Return the [X, Y] coordinate for the center point of the cell that contains the specified text.  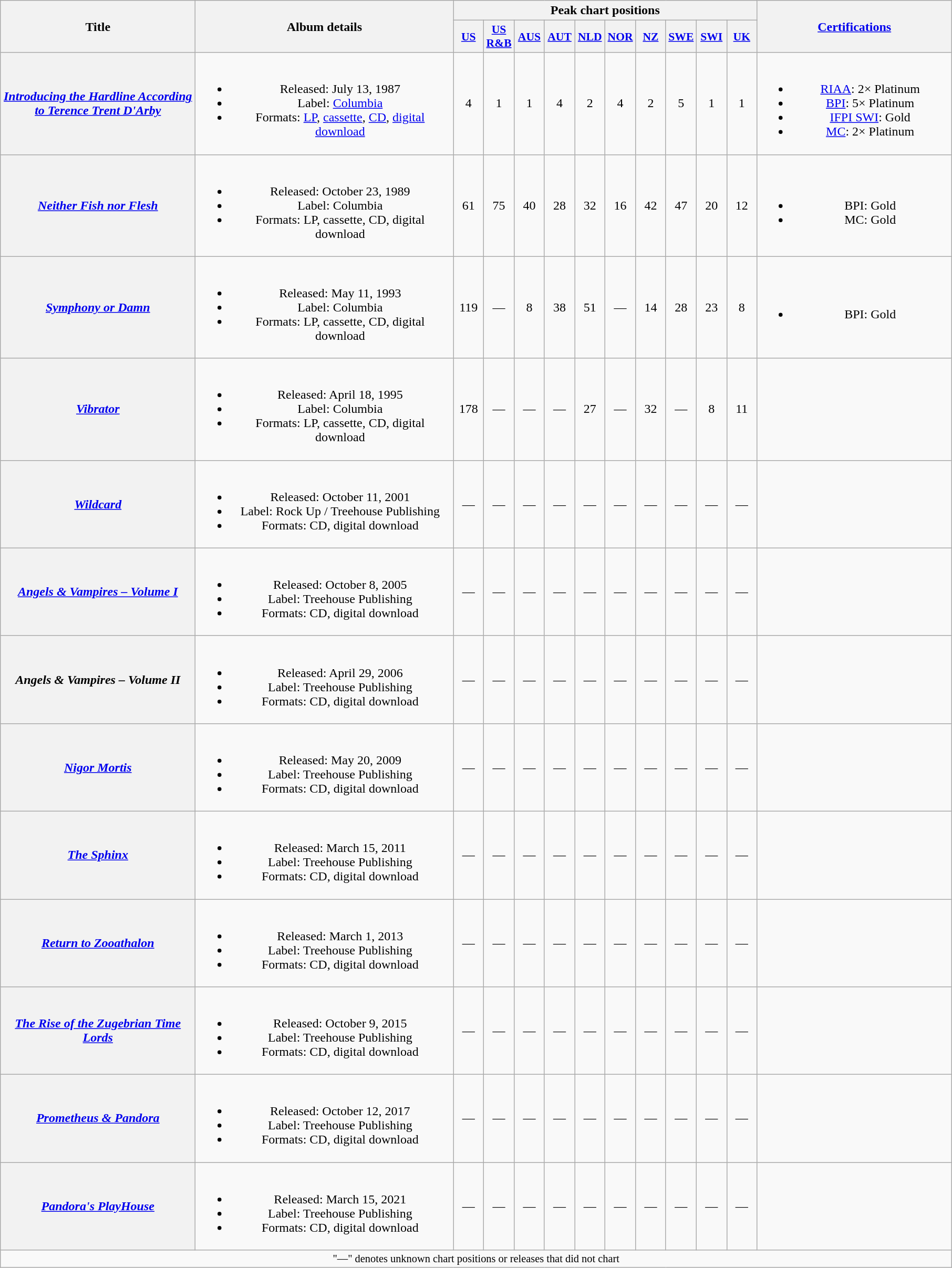
Released: July 13, 1987Label: ColumbiaFormats: LP, cassette, CD, digital download [325, 103]
Neither Fish nor Flesh [98, 205]
The Sphinx [98, 855]
Angels & Vampires – Volume II [98, 680]
38 [560, 307]
Released: October 8, 2005Label: Treehouse PublishingFormats: CD, digital download [325, 591]
Released: October 9, 2015Label: Treehouse PublishingFormats: CD, digital download [325, 1031]
178 [469, 409]
US [469, 37]
BPI: GoldMC: Gold [854, 205]
51 [590, 307]
5 [681, 103]
Released: October 11, 2001Label: Rock Up / Treehouse PublishingFormats: CD, digital download [325, 504]
Certifications [854, 26]
14 [651, 307]
Symphony or Damn [98, 307]
Angels & Vampires – Volume I [98, 591]
AUT [560, 37]
61 [469, 205]
Released: March 15, 2021Label: Treehouse PublishingFormats: CD, digital download [325, 1206]
23 [711, 307]
Released: March 15, 2011Label: Treehouse PublishingFormats: CD, digital download [325, 855]
20 [711, 205]
"—" denotes unknown chart positions or releases that did not chart [476, 1259]
Released: April 29, 2006Label: Treehouse PublishingFormats: CD, digital download [325, 680]
UK [742, 37]
SWI [711, 37]
Wildcard [98, 504]
75 [499, 205]
Vibrator [98, 409]
Released: October 12, 2017Label: Treehouse PublishingFormats: CD, digital download [325, 1119]
Title [98, 26]
40 [530, 205]
NLD [590, 37]
Nigor Mortis [98, 767]
Released: May 11, 1993Label: ColumbiaFormats: LP, cassette, CD, digital download [325, 307]
11 [742, 409]
BPI: Gold [854, 307]
Return to Zooathalon [98, 943]
USR&B [499, 37]
Prometheus & Pandora [98, 1119]
16 [620, 205]
AUS [530, 37]
Pandora's PlayHouse [98, 1206]
12 [742, 205]
Introducing the Hardline According to Terence Trent D'Arby [98, 103]
Released: March 1, 2013Label: Treehouse PublishingFormats: CD, digital download [325, 943]
27 [590, 409]
Released: October 23, 1989Label: ColumbiaFormats: LP, cassette, CD, digital download [325, 205]
Released: May 20, 2009Label: Treehouse PublishingFormats: CD, digital download [325, 767]
47 [681, 205]
NOR [620, 37]
SWE [681, 37]
Album details [325, 26]
The Rise of the Zugebrian Time Lords [98, 1031]
Released: April 18, 1995Label: ColumbiaFormats: LP, cassette, CD, digital download [325, 409]
RIAA: 2× PlatinumBPI: 5× PlatinumIFPI SWI: GoldMC: 2× Platinum [854, 103]
Peak chart positions [605, 11]
42 [651, 205]
NZ [651, 37]
119 [469, 307]
